Extract the [X, Y] coordinate from the center of the cell holding the provided text.  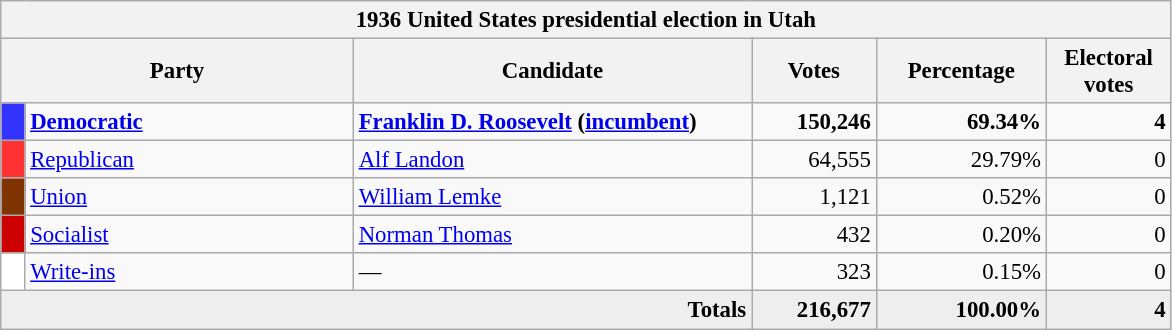
150,246 [814, 122]
1,121 [814, 197]
Republican [189, 160]
Candidate [552, 72]
Democratic [189, 122]
Franklin D. Roosevelt (incumbent) [552, 122]
Write-ins [189, 273]
29.79% [961, 160]
Electoral votes [1108, 72]
0.52% [961, 197]
William Lemke [552, 197]
64,555 [814, 160]
0.15% [961, 273]
Votes [814, 72]
1936 United States presidential election in Utah [586, 20]
Totals [376, 310]
Alf Landon [552, 160]
69.34% [961, 122]
323 [814, 273]
0.20% [961, 235]
216,677 [814, 310]
Norman Thomas [552, 235]
100.00% [961, 310]
— [552, 273]
432 [814, 235]
Union [189, 197]
Percentage [961, 72]
Party [178, 72]
Socialist [189, 235]
